Scan for the cell matching the given text and deliver its [X, Y] coordinate at center. 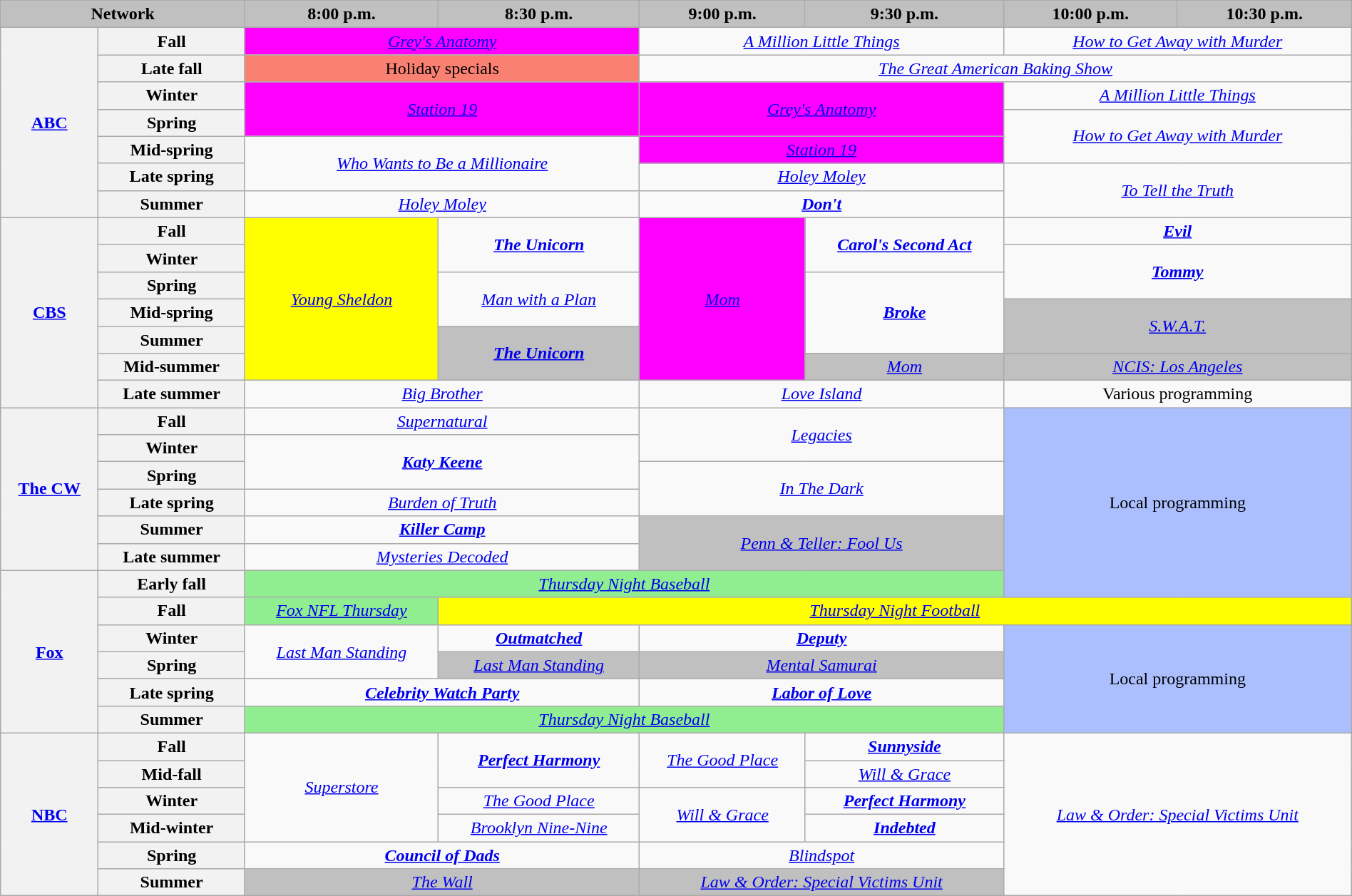
Deputy [821, 638]
NBC [50, 814]
Brooklyn Nine-Nine [538, 828]
Mid-fall [172, 773]
Superstore [341, 787]
The CW [50, 489]
To Tell the Truth [1177, 190]
Burden of Truth [442, 503]
Council of Dads [442, 855]
Outmatched [538, 638]
CBS [50, 312]
S.W.A.T. [1177, 326]
Who Wants to Be a Millionaire [442, 163]
Man with a Plan [538, 299]
8:30 p.m. [538, 14]
10:30 p.m. [1264, 14]
Thursday Night Football [894, 611]
Network [123, 14]
Evil [1177, 231]
Broke [904, 312]
Early fall [172, 584]
Killer Camp [442, 530]
Mysteries Decoded [442, 557]
Blindspot [821, 855]
Indebted [904, 828]
Don't [821, 204]
Supernatural [442, 421]
10:00 p.m. [1090, 14]
Love Island [821, 394]
Mid-summer [172, 367]
9:00 p.m. [723, 14]
Mid-winter [172, 828]
Holiday specials [442, 68]
Katy Keene [442, 462]
Big Brother [442, 394]
Late fall [172, 68]
ABC [50, 123]
Celebrity Watch Party [442, 692]
The Great American Baking Show [995, 68]
Tommy [1177, 272]
Legacies [821, 435]
Fox NFL Thursday [341, 611]
Various programming [1177, 394]
Carol's Second Act [904, 244]
Fox [50, 652]
Penn & Teller: Fool Us [821, 543]
Sunnyside [904, 746]
9:30 p.m. [904, 14]
Labor of Love [821, 692]
8:00 p.m. [341, 14]
In The Dark [821, 489]
NCIS: Los Angeles [1177, 367]
Young Sheldon [341, 299]
The Wall [442, 882]
Mental Samurai [821, 665]
